Determine the (X, Y) coordinate at the center of the cell enclosing the given text.  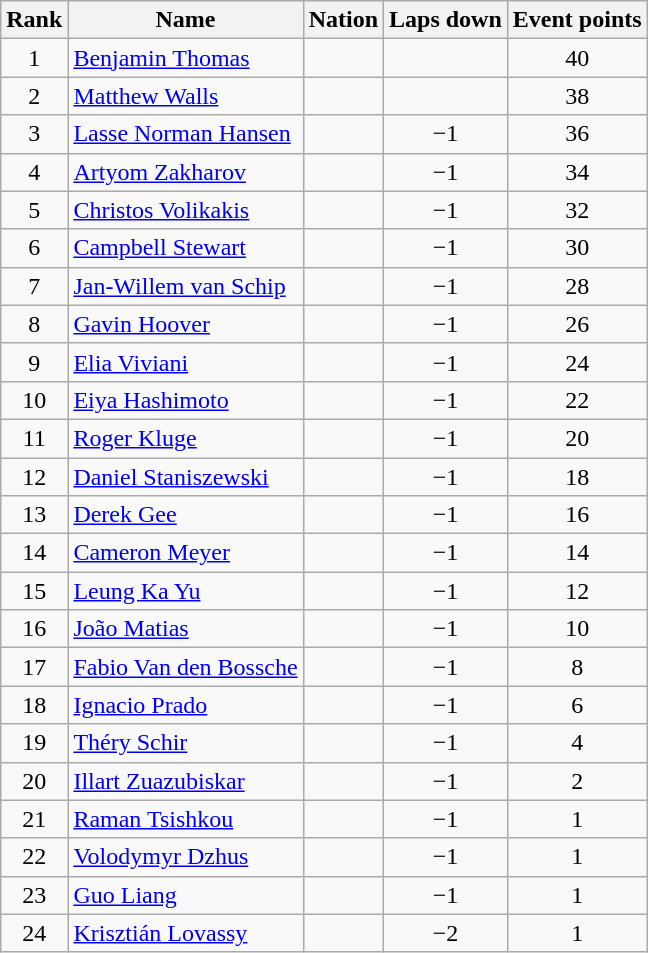
Daniel Staniszewski (186, 477)
5 (34, 210)
21 (34, 819)
Ignacio Prado (186, 705)
32 (577, 210)
28 (577, 286)
9 (34, 362)
13 (34, 515)
Raman Tsishkou (186, 819)
Cameron Meyer (186, 553)
Laps down (446, 20)
Illart Zuazubiskar (186, 781)
15 (34, 591)
Eiya Hashimoto (186, 400)
−2 (446, 933)
Roger Kluge (186, 438)
38 (577, 96)
30 (577, 248)
Derek Gee (186, 515)
26 (577, 324)
Lasse Norman Hansen (186, 134)
Gavin Hoover (186, 324)
7 (34, 286)
19 (34, 743)
23 (34, 895)
Rank (34, 20)
3 (34, 134)
Volodymyr Dzhus (186, 857)
Théry Schir (186, 743)
Krisztián Lovassy (186, 933)
Elia Viviani (186, 362)
Benjamin Thomas (186, 58)
Artyom Zakharov (186, 172)
17 (34, 667)
Campbell Stewart (186, 248)
Matthew Walls (186, 96)
36 (577, 134)
Event points (577, 20)
Leung Ka Yu (186, 591)
34 (577, 172)
Fabio Van den Bossche (186, 667)
Nation (343, 20)
João Matias (186, 629)
11 (34, 438)
Guo Liang (186, 895)
Name (186, 20)
40 (577, 58)
Christos Volikakis (186, 210)
Jan-Willem van Schip (186, 286)
